Detect which cell encompasses the target text, then output its (X, Y) center coordinate. 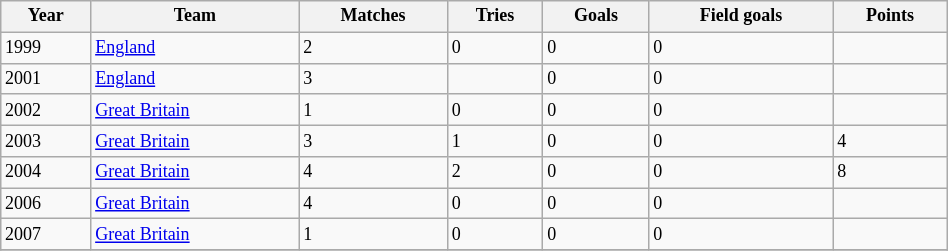
2003 (46, 140)
2002 (46, 110)
2001 (46, 78)
Tries (494, 16)
Team (195, 16)
2007 (46, 234)
Year (46, 16)
Points (890, 16)
2004 (46, 172)
1999 (46, 48)
8 (890, 172)
Matches (374, 16)
Goals (596, 16)
Field goals (741, 16)
2006 (46, 204)
